Locate the cell with the specified text and output its (x, y) center coordinate. 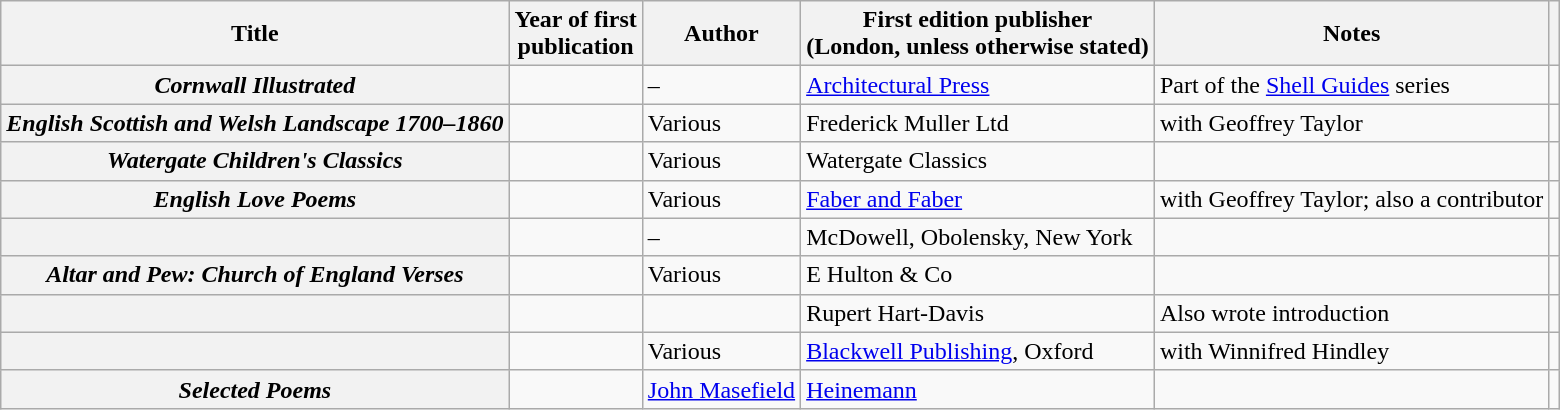
First edition publisher(London, unless otherwise stated) (978, 34)
Selected Poems (255, 389)
English Love Poems (255, 199)
Frederick Muller Ltd (978, 123)
with Geoffrey Taylor; also a contributor (1351, 199)
Cornwall Illustrated (255, 85)
with Winnifred Hindley (1351, 351)
Watergate Classics (978, 161)
Watergate Children's Classics (255, 161)
with Geoffrey Taylor (1351, 123)
Rupert Hart-Davis (978, 313)
Altar and Pew: Church of England Verses (255, 275)
Also wrote introduction (1351, 313)
Blackwell Publishing, Oxford (978, 351)
Year of firstpublication (576, 34)
E Hulton & Co (978, 275)
Architectural Press (978, 85)
Part of the Shell Guides series (1351, 85)
Faber and Faber (978, 199)
Heinemann (978, 389)
English Scottish and Welsh Landscape 1700–1860 (255, 123)
McDowell, Obolensky, New York (978, 237)
Author (721, 34)
John Masefield (721, 389)
Notes (1351, 34)
Title (255, 34)
